Search for the cell housing the specified text and yield its (x, y) center coordinate. 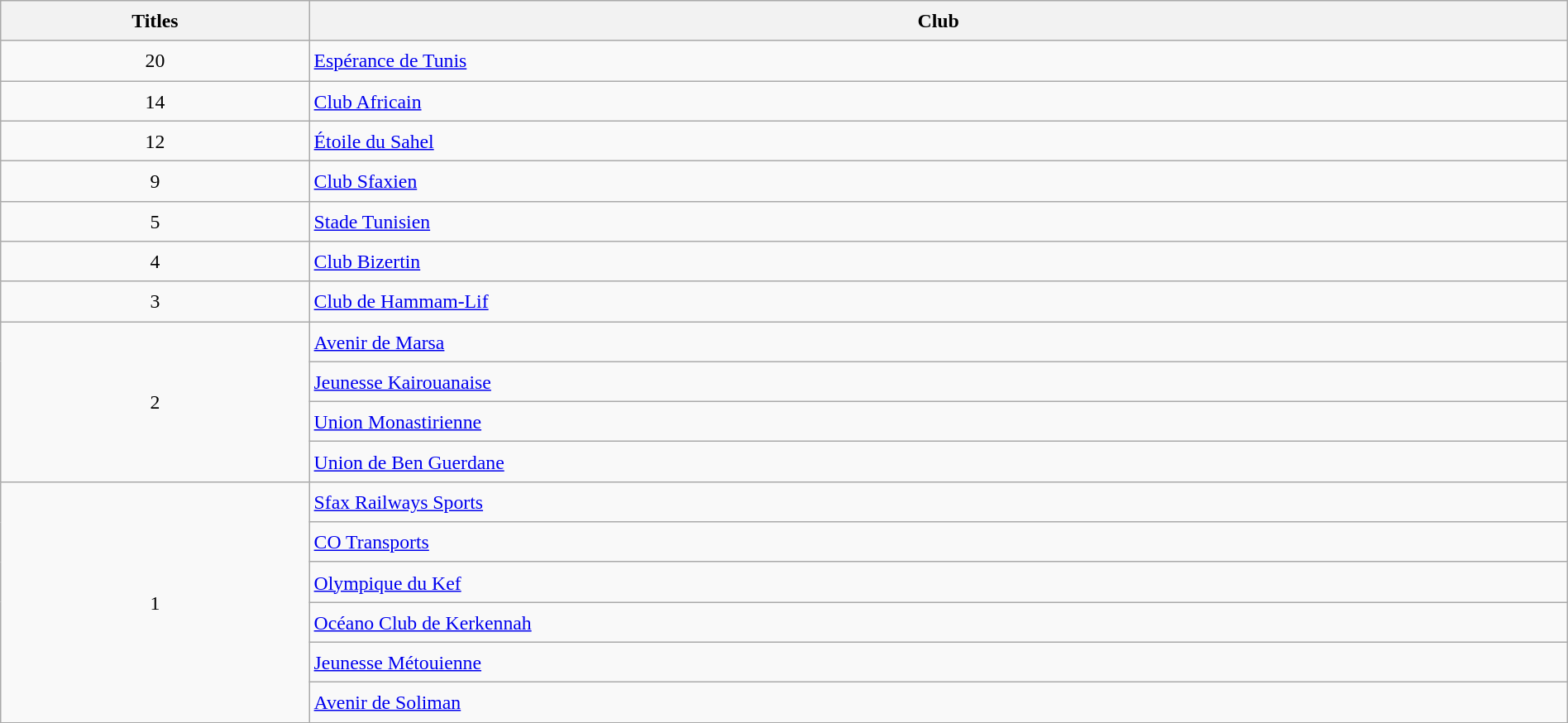
Avenir de Marsa (938, 341)
Club Bizertin (938, 261)
Avenir de Soliman (938, 702)
2 (155, 401)
Club Sfaxien (938, 180)
Union de Ben Guerdane (938, 462)
9 (155, 180)
4 (155, 261)
Titles (155, 21)
20 (155, 60)
CO Transports (938, 542)
Stade Tunisien (938, 221)
Océano Club de Kerkennah (938, 622)
Jeunesse Kairouanaise (938, 381)
Club Africain (938, 101)
12 (155, 141)
1 (155, 602)
3 (155, 301)
Sfax Railways Sports (938, 501)
Étoile du Sahel (938, 141)
Club (938, 21)
5 (155, 221)
Club de Hammam-Lif (938, 301)
Espérance de Tunis (938, 60)
Union Monastirienne (938, 421)
Olympique du Kef (938, 582)
Jeunesse Métouienne (938, 662)
14 (155, 101)
